Detect which cell encompasses the target text, then output its (X, Y) center coordinate. 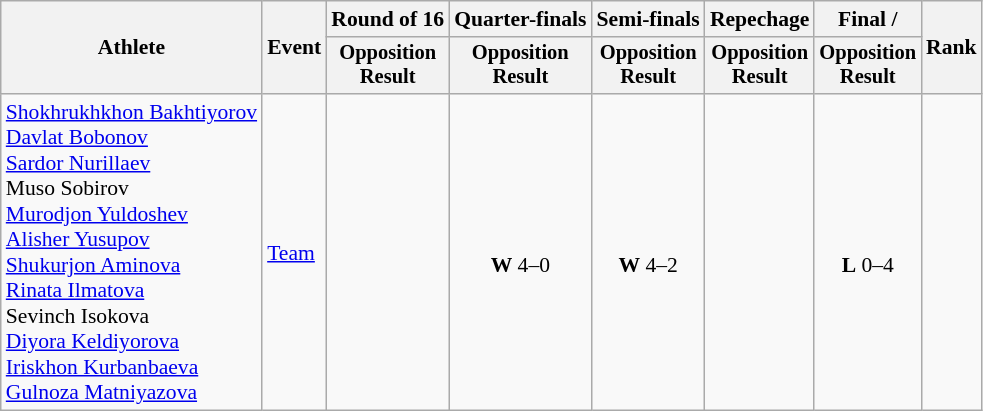
W 4–2 (648, 252)
Event (294, 48)
Quarter-finals (520, 19)
Final / (868, 19)
Round of 16 (388, 19)
Team (294, 252)
W 4–0 (520, 252)
L 0–4 (868, 252)
Rank (952, 48)
Athlete (132, 48)
Semi-finals (648, 19)
Repechage (760, 19)
